For the text-containing cell, return its midpoint in (X, Y) coordinate format. 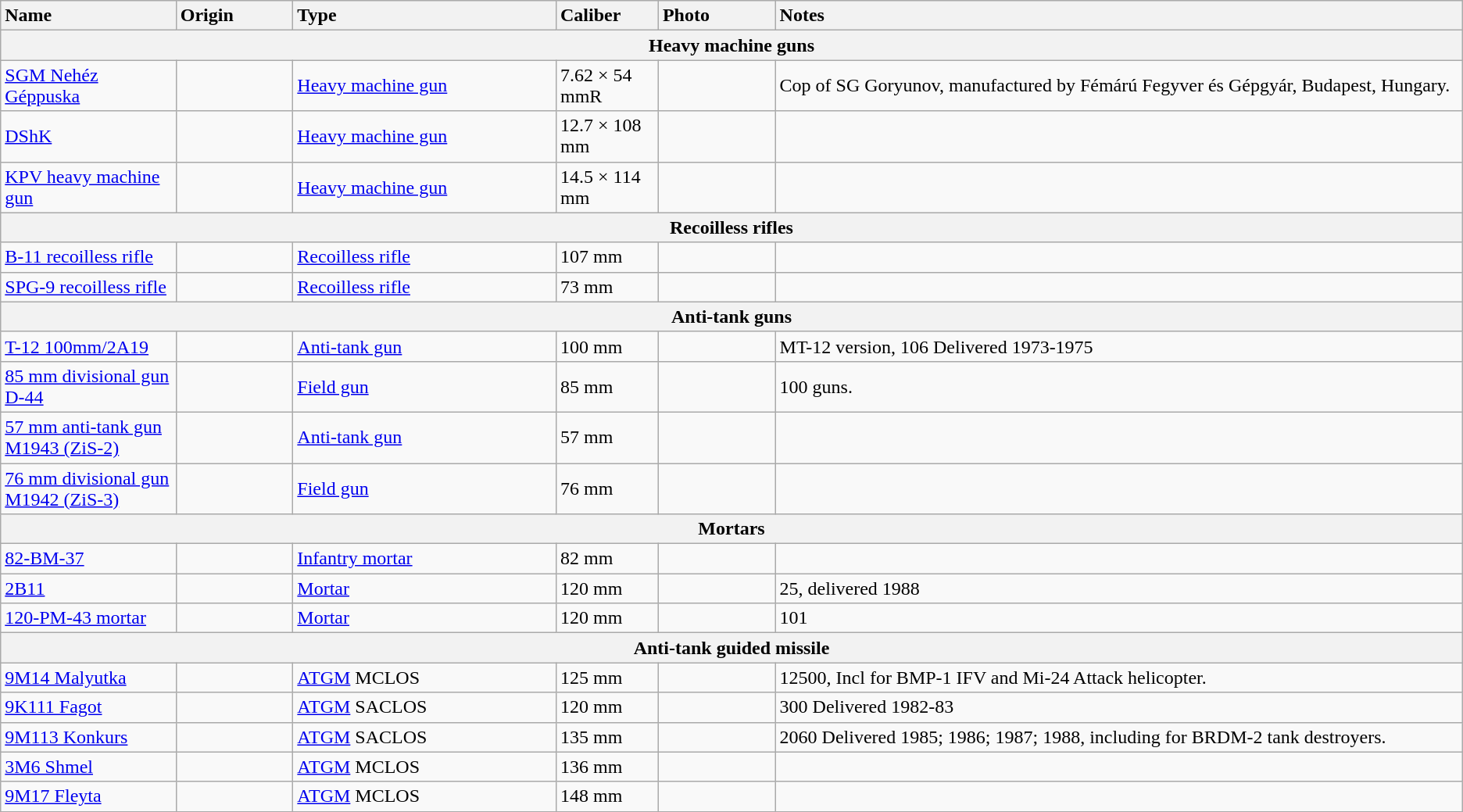
Infantry mortar (425, 559)
Type (425, 16)
Recoilless rifles (731, 227)
9M14 Malyutka (88, 678)
100 mm (606, 346)
9M113 Konkurs (88, 737)
7.62 × 54 mmR (606, 86)
Anti-tank guns (731, 317)
125 mm (606, 678)
Caliber (606, 16)
Notes (1119, 16)
9K111 Fagot (88, 707)
14.5 × 114 mm (606, 188)
Origin (234, 16)
76 mm (606, 488)
Mortars (731, 529)
57 mm (606, 438)
Photo (717, 16)
12500, Incl for BMP-1 IFV and Mi-24 Attack helicopter. (1119, 678)
73 mm (606, 287)
76 mm divisional gun M1942 (ZiS-3) (88, 488)
120-PM-43 mortar (88, 618)
2060 Delivered 1985; 1986; 1987; 1988, including for BRDM-2 tank destroyers. (1119, 737)
Name (88, 16)
T-12 100mm/2A19 (88, 346)
107 mm (606, 257)
135 mm (606, 737)
Heavy machine guns (731, 45)
B-11 recoilless rifle (88, 257)
82-BM-37 (88, 559)
MT-12 version, 106 Delivered 1973-1975 (1119, 346)
57 mm anti-tank gun M1943 (ZiS-2) (88, 438)
SGM Nehéz Géppuska (88, 86)
148 mm (606, 796)
3M6 Shmel (88, 767)
85 mm (606, 386)
85 mm divisional gun D-44 (88, 386)
82 mm (606, 559)
136 mm (606, 767)
25, delivered 1988 (1119, 588)
100 guns. (1119, 386)
Anti-tank guided missile (731, 648)
2B11 (88, 588)
Cop of SG Goryunov, manufactured by Fémárú Fegyver és Gépgyár, Budapest, Hungary. (1119, 86)
DShK (88, 136)
SPG-9 recoilless rifle (88, 287)
9M17 Fleyta (88, 796)
KPV heavy machine gun (88, 188)
300 Delivered 1982-83 (1119, 707)
101 (1119, 618)
12.7 × 108 mm (606, 136)
